Search for the cell housing the specified text and yield its (x, y) center coordinate. 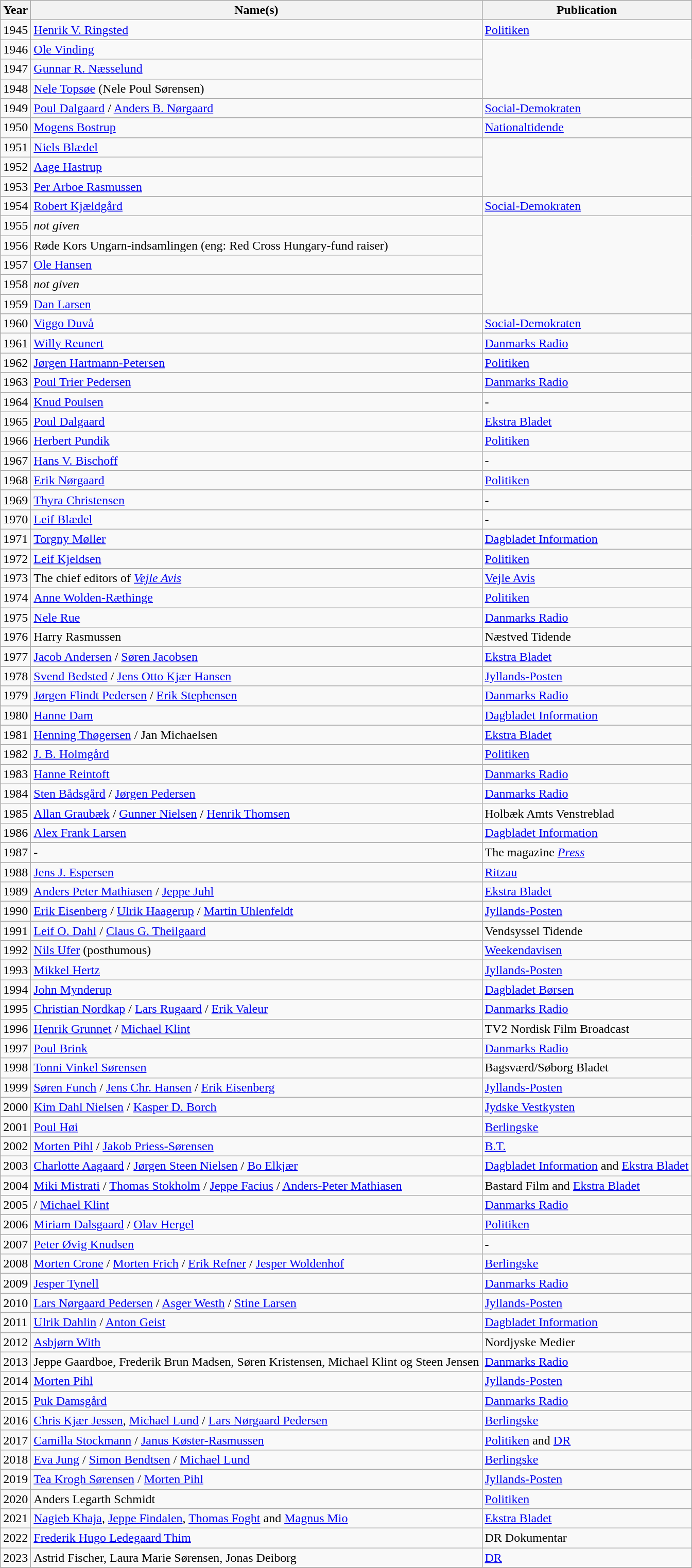
1947 (15, 69)
2020 (15, 1499)
Herbert Pundik (256, 441)
Year (15, 10)
Willy Reunert (256, 343)
Leif Blædel (256, 519)
Erik Nørgaard (256, 480)
Harry Rasmussen (256, 637)
Tea Krogh Sørensen / Morten Pihl (256, 1479)
1945 (15, 30)
2022 (15, 1538)
1963 (15, 382)
Nele Rue (256, 618)
DR (587, 1558)
Name(s) (256, 10)
1984 (15, 794)
1946 (15, 49)
2021 (15, 1519)
Eva Jung / Simon Bendtsen / Michael Lund (256, 1459)
J. B. Holmgård (256, 754)
2023 (15, 1558)
Frederik Hugo Ledegaard Thim (256, 1538)
1948 (15, 89)
2016 (15, 1420)
The magazine Press (587, 852)
Jesper Tynell (256, 1283)
Henrik V. Ringsted (256, 30)
Morten Crone / Morten Frich / Erik Refner / Jesper Woldenhof (256, 1264)
Dagbladet Information and Ekstra Bladet (587, 1166)
2001 (15, 1126)
Poul Dalgaard (256, 421)
Charlotte Aagaard / Jørgen Steen Nielsen / Bo Elkjær (256, 1166)
Nordjyske Medier (587, 1342)
1961 (15, 343)
2004 (15, 1185)
1973 (15, 578)
1957 (15, 265)
Vejle Avis (587, 578)
Jeppe Gaardboe, Frederik Brun Madsen, Søren Kristensen, Michael Klint og Steen Jensen (256, 1362)
1953 (15, 186)
1950 (15, 128)
1969 (15, 500)
1978 (15, 676)
2017 (15, 1440)
1971 (15, 539)
Dagbladet Børsen (587, 990)
1968 (15, 480)
Robert Kjældgård (256, 206)
1981 (15, 735)
Camilla Stockmann / Janus Køster-Rasmussen (256, 1440)
1967 (15, 461)
Nils Ufer (posthumous) (256, 950)
2002 (15, 1146)
1996 (15, 1029)
Anne Wolden-Ræthinge (256, 598)
Svend Bedsted / Jens Otto Kjær Hansen (256, 676)
Niels Blædel (256, 147)
Puk Damsgård (256, 1401)
The chief editors of Vejle Avis (256, 578)
Søren Funch / Jens Chr. Hansen / Erik Eisenberg (256, 1087)
Knud Poulsen (256, 402)
1960 (15, 324)
2006 (15, 1225)
Jørgen Hartmann-Petersen (256, 363)
Leif O. Dahl / Claus G. Theilgaard (256, 931)
2000 (15, 1107)
1966 (15, 441)
Bastard Film and Ekstra Bladet (587, 1185)
Poul Brink (256, 1048)
2005 (15, 1205)
Chris Kjær Jessen, Michael Lund / Lars Nørgaard Pedersen (256, 1420)
1989 (15, 892)
Ole Vinding (256, 49)
Holbæk Amts Venstreblad (587, 813)
2015 (15, 1401)
1985 (15, 813)
Miriam Dalsgaard / Olav Hergel (256, 1225)
1952 (15, 167)
1972 (15, 558)
Politiken and DR (587, 1440)
1980 (15, 715)
1954 (15, 206)
1959 (15, 304)
Tonni Vinkel Sørensen (256, 1068)
Jørgen Flindt Pedersen / Erik Stephensen (256, 696)
B.T. (587, 1146)
1993 (15, 970)
Morten Pihl / Jakob Priess-Sørensen (256, 1146)
Per Arboe Rasmussen (256, 186)
Hans V. Bischoff (256, 461)
Viggo Duvå (256, 324)
1956 (15, 245)
Røde Kors Ungarn-indsamlingen (eng: Red Cross Hungary-fund raiser) (256, 245)
Astrid Fischer, Laura Marie Sørensen, Jonas Deiborg (256, 1558)
Jens J. Espersen (256, 872)
Ritzau (587, 872)
2009 (15, 1283)
Nagieb Khaja, Jeppe Findalen, Thomas Foght and Magnus Mio (256, 1519)
Morten Pihl (256, 1381)
John Mynderup (256, 990)
1976 (15, 637)
Aage Hastrup (256, 167)
Henrik Grunnet / Michael Klint (256, 1029)
1974 (15, 598)
Poul Trier Pedersen (256, 382)
Vendsyssel Tidende (587, 931)
TV2 Nordisk Film Broadcast (587, 1029)
2010 (15, 1303)
Ulrik Dahlin / Anton Geist (256, 1323)
Peter Øvig Knudsen (256, 1244)
Dan Larsen (256, 304)
Næstved Tidende (587, 637)
Asbjørn With (256, 1342)
Sten Bådsgård / Jørgen Pedersen (256, 794)
2014 (15, 1381)
Ole Hansen (256, 265)
1995 (15, 1009)
1997 (15, 1048)
1975 (15, 618)
Poul Høi (256, 1126)
Nele Topsøe (Nele Poul Sørensen) (256, 89)
2018 (15, 1459)
Christian Nordkap / Lars Rugaard / Erik Valeur (256, 1009)
Poul Dalgaard / Anders B. Nørgaard (256, 108)
Mogens Bostrup (256, 128)
Gunnar R. Næsselund (256, 69)
1986 (15, 833)
2011 (15, 1323)
Hanne Reintoft (256, 774)
Lars Nørgaard Pedersen / Asger Westh / Stine Larsen (256, 1303)
2008 (15, 1264)
1970 (15, 519)
Anders Legarth Schmidt (256, 1499)
1979 (15, 696)
1999 (15, 1087)
Kim Dahl Nielsen / Kasper D. Borch (256, 1107)
2012 (15, 1342)
1949 (15, 108)
1965 (15, 421)
1994 (15, 990)
1992 (15, 950)
Bagsværd/Søborg Bladet (587, 1068)
1983 (15, 774)
2013 (15, 1362)
Weekendavisen (587, 950)
1955 (15, 225)
1964 (15, 402)
Miki Mistrati / Thomas Stokholm / Jeppe Facius / Anders-Peter Mathiasen (256, 1185)
Jacob Andersen / Søren Jacobsen (256, 657)
Publication (587, 10)
Jydske Vestkysten (587, 1107)
Torgny Møller (256, 539)
Henning Thøgersen / Jan Michaelsen (256, 735)
1991 (15, 931)
Allan Graubæk / Gunner Nielsen / Henrik Thomsen (256, 813)
2003 (15, 1166)
Alex Frank Larsen (256, 833)
Hanne Dam (256, 715)
1988 (15, 872)
2019 (15, 1479)
1982 (15, 754)
Erik Eisenberg / Ulrik Haagerup / Martin Uhlenfeldt (256, 911)
2007 (15, 1244)
1958 (15, 285)
1962 (15, 363)
Thyra Christensen (256, 500)
Anders Peter Mathiasen / Jeppe Juhl (256, 892)
1977 (15, 657)
1990 (15, 911)
1951 (15, 147)
Mikkel Hertz (256, 970)
1998 (15, 1068)
Nationaltidende (587, 128)
1987 (15, 852)
DR Dokumentar (587, 1538)
Leif Kjeldsen (256, 558)
/ Michael Klint (256, 1205)
